Pinpoint the cell where the given text exists, returning its [x, y] midpoint coordinate. 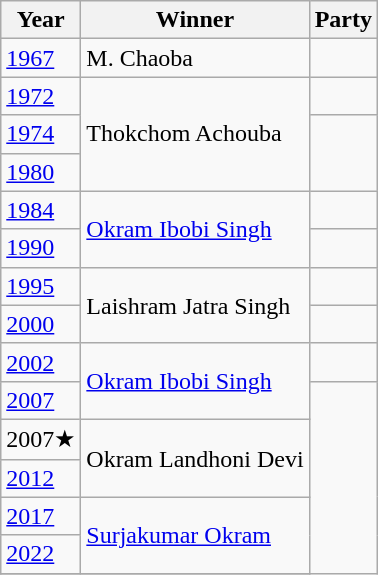
1990 [41, 248]
2000 [41, 324]
1974 [41, 134]
Party [343, 20]
2002 [41, 362]
2007 [41, 400]
Winner [195, 20]
1972 [41, 96]
2017 [41, 516]
1995 [41, 286]
Surjakumar Okram [195, 535]
1984 [41, 210]
2007★ [41, 439]
M. Chaoba [195, 58]
2022 [41, 554]
Laishram Jatra Singh [195, 305]
Okram Landhoni Devi [195, 458]
Year [41, 20]
Thokchom Achouba [195, 134]
2012 [41, 478]
1980 [41, 172]
1967 [41, 58]
